Detect which cell encompasses the target text, then output its (X, Y) center coordinate. 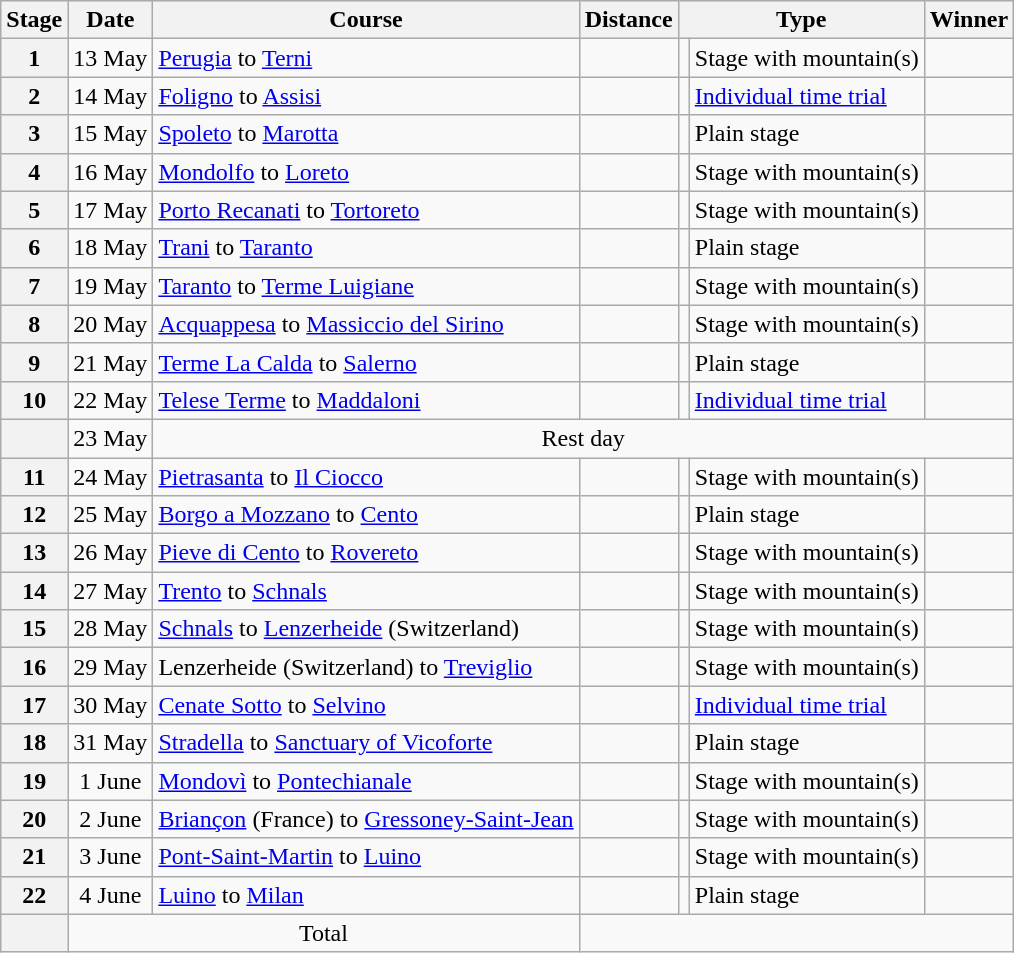
27 May (110, 591)
23 May (110, 438)
Stage (34, 20)
Total (324, 933)
Taranto to Terme Luigiane (366, 286)
24 May (110, 477)
Mondovì to Pontechianale (366, 781)
17 May (110, 210)
Pieve di Cento to Rovereto (366, 553)
Pont-Saint-Martin to Luino (366, 857)
21 (34, 857)
Mondolfo to Loreto (366, 172)
20 (34, 819)
Stradella to Sanctuary of Vicoforte (366, 743)
Acquappesa to Massiccio del Sirino (366, 324)
Date (110, 20)
2 (34, 96)
Course (366, 20)
Spoleto to Marotta (366, 134)
5 (34, 210)
4 (34, 172)
14 May (110, 96)
18 May (110, 248)
Briançon (France) to Gressoney-Saint-Jean (366, 819)
Trento to Schnals (366, 591)
Lenzerheide (Switzerland) to Treviglio (366, 667)
10 (34, 400)
16 May (110, 172)
1 (34, 58)
Distance (628, 20)
29 May (110, 667)
Perugia to Terni (366, 58)
19 (34, 781)
22 May (110, 400)
2 June (110, 819)
28 May (110, 629)
30 May (110, 705)
Porto Recanati to Tortoreto (366, 210)
Winner (968, 20)
7 (34, 286)
16 (34, 667)
11 (34, 477)
4 June (110, 895)
13 (34, 553)
15 (34, 629)
12 (34, 515)
Borgo a Mozzano to Cento (366, 515)
17 (34, 705)
Schnals to Lenzerheide (Switzerland) (366, 629)
8 (34, 324)
25 May (110, 515)
13 May (110, 58)
Terme La Calda to Salerno (366, 362)
31 May (110, 743)
Pietrasanta to Il Ciocco (366, 477)
26 May (110, 553)
Telese Terme to Maddaloni (366, 400)
Luino to Milan (366, 895)
19 May (110, 286)
21 May (110, 362)
18 (34, 743)
1 June (110, 781)
20 May (110, 324)
15 May (110, 134)
22 (34, 895)
3 (34, 134)
Trani to Taranto (366, 248)
6 (34, 248)
14 (34, 591)
Rest day (584, 438)
Type (801, 20)
Cenate Sotto to Selvino (366, 705)
3 June (110, 857)
9 (34, 362)
Foligno to Assisi (366, 96)
